Provide the [x, y] coordinate of the cell's center where the given text is located.  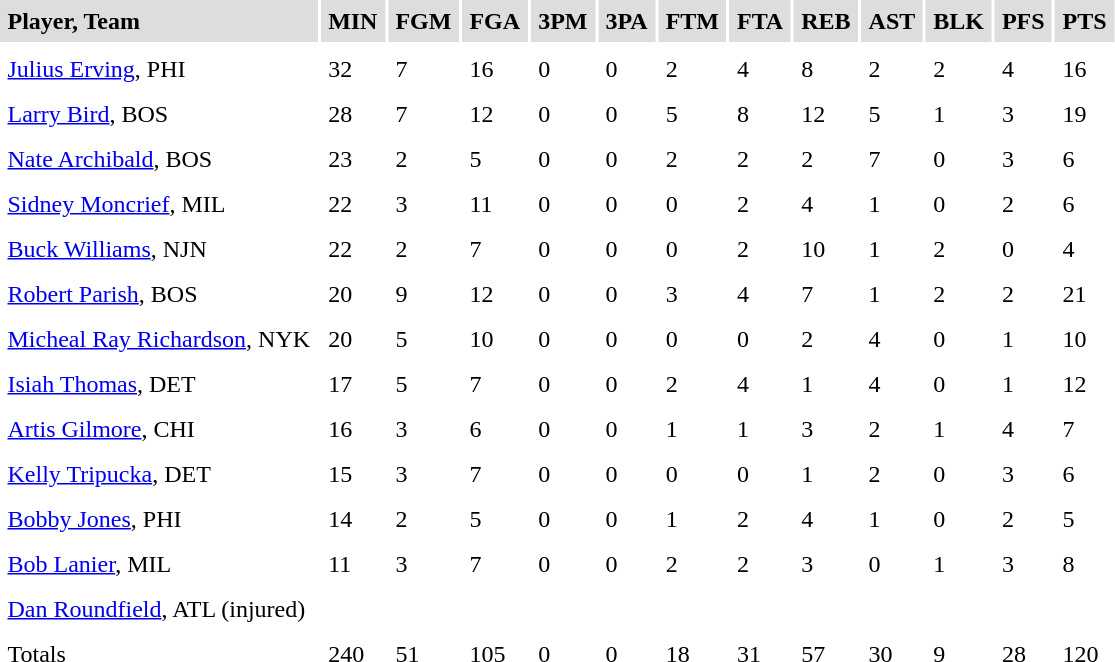
Bob Lanier, MIL [159, 564]
PFS [1023, 21]
21 [1084, 294]
FGM [424, 21]
Buck Williams, NJN [159, 249]
Micheal Ray Richardson, NYK [159, 339]
Artis Gilmore, CHI [159, 429]
19 [1084, 114]
Nate Archibald, BOS [159, 159]
FTM [692, 21]
PTS [1084, 21]
28 [353, 114]
32 [353, 69]
Robert Parish, BOS [159, 294]
Julius Erving, PHI [159, 69]
MIN [353, 21]
AST [892, 21]
9 [424, 294]
14 [353, 519]
Sidney Moncrief, MIL [159, 204]
REB [826, 21]
Player, Team [159, 21]
BLK [959, 21]
Dan Roundfield, ATL (injured) [159, 609]
Kelly Tripucka, DET [159, 474]
Bobby Jones, PHI [159, 519]
3PM [563, 21]
17 [353, 384]
15 [353, 474]
3PA [626, 21]
23 [353, 159]
Isiah Thomas, DET [159, 384]
FTA [760, 21]
FGA [495, 21]
Larry Bird, BOS [159, 114]
